Search for the cell housing the specified text and yield its (x, y) center coordinate. 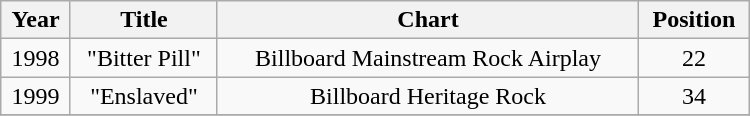
Position (694, 20)
34 (694, 96)
"Bitter Pill" (144, 58)
22 (694, 58)
Billboard Mainstream Rock Airplay (428, 58)
Year (36, 20)
Chart (428, 20)
1998 (36, 58)
Billboard Heritage Rock (428, 96)
1999 (36, 96)
Title (144, 20)
"Enslaved" (144, 96)
